Identify which cell holds the provided text, then report its (X, Y) central coordinate. 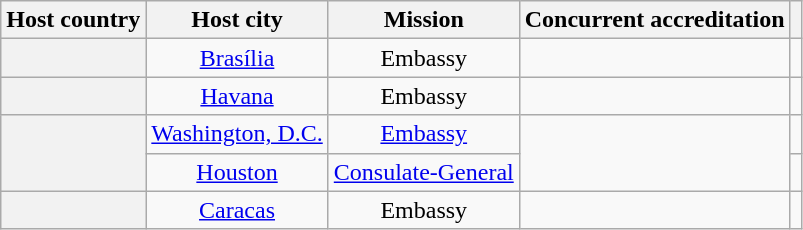
Consulate-General (424, 172)
Caracas (237, 210)
Houston (237, 172)
Havana (237, 96)
Concurrent accreditation (654, 20)
Host city (237, 20)
Host country (74, 20)
Brasília (237, 58)
Washington, D.C. (237, 134)
Mission (424, 20)
